Search for the cell housing the specified text and yield its (x, y) center coordinate. 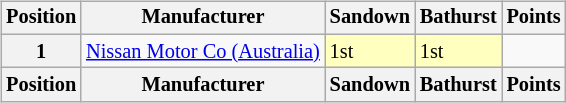
Nissan Motor Co (Australia) (203, 51)
1 (41, 51)
